Identify which cell holds the provided text, then report its (x, y) central coordinate. 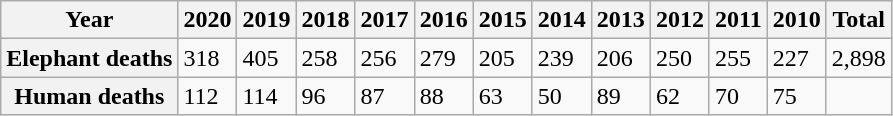
2013 (620, 20)
205 (502, 58)
2017 (384, 20)
62 (680, 96)
2,898 (858, 58)
2011 (738, 20)
Year (90, 20)
239 (562, 58)
Elephant deaths (90, 58)
256 (384, 58)
2012 (680, 20)
Total (858, 20)
63 (502, 96)
114 (266, 96)
112 (208, 96)
2014 (562, 20)
2015 (502, 20)
2020 (208, 20)
2016 (444, 20)
2019 (266, 20)
258 (326, 58)
279 (444, 58)
227 (796, 58)
96 (326, 96)
255 (738, 58)
88 (444, 96)
Human deaths (90, 96)
318 (208, 58)
2010 (796, 20)
89 (620, 96)
206 (620, 58)
250 (680, 58)
70 (738, 96)
87 (384, 96)
50 (562, 96)
405 (266, 58)
75 (796, 96)
2018 (326, 20)
